Extract the (x, y) coordinate from the center of the cell holding the provided text.  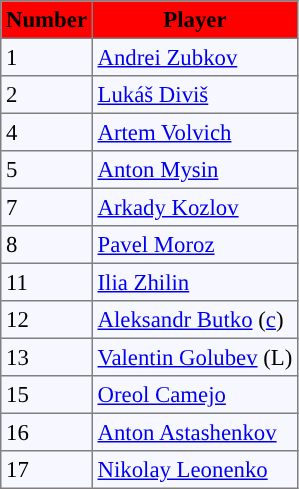
16 (47, 432)
Anton Mysin (194, 170)
Oreol Camejo (194, 395)
2 (47, 95)
8 (47, 245)
Andrei Zubkov (194, 57)
Arkady Kozlov (194, 207)
Pavel Moroz (194, 245)
4 (47, 132)
Valentin Golubev (L) (194, 357)
Lukáš Diviš (194, 95)
13 (47, 357)
11 (47, 282)
Ilia Zhilin (194, 282)
12 (47, 320)
Artem Volvich (194, 132)
Aleksandr Butko (c) (194, 320)
17 (47, 470)
5 (47, 170)
7 (47, 207)
Number (47, 20)
Nikolay Leonenko (194, 470)
1 (47, 57)
Player (194, 20)
15 (47, 395)
Anton Astashenkov (194, 432)
